Scan for the cell matching the given text and deliver its [X, Y] coordinate at center. 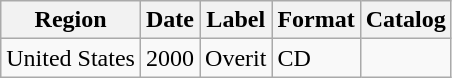
Region [71, 20]
Label [236, 20]
Date [170, 20]
Catalog [406, 20]
CD [316, 58]
Format [316, 20]
2000 [170, 58]
Overit [236, 58]
United States [71, 58]
